Identify which cell holds the provided text, then report its (X, Y) central coordinate. 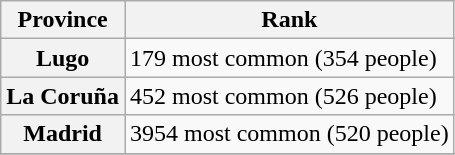
179 most common (354 people) (289, 58)
Rank (289, 20)
Lugo (63, 58)
Province (63, 20)
452 most common (526 people) (289, 96)
Madrid (63, 134)
3954 most common (520 people) (289, 134)
La Coruña (63, 96)
